Provide the [x, y] coordinate of the cell's center where the given text is located.  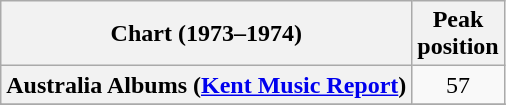
Peakposition [458, 34]
Australia Albums (Kent Music Report) [206, 85]
Chart (1973–1974) [206, 34]
57 [458, 85]
